Provide the (X, Y) coordinate of the cell's center where the given text is located.  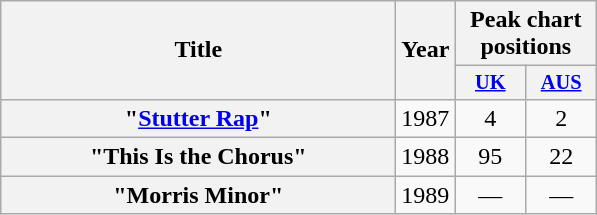
"This Is the Chorus" (198, 157)
1989 (426, 195)
2 (562, 118)
UK (490, 83)
Year (426, 50)
4 (490, 118)
22 (562, 157)
AUS (562, 83)
1987 (426, 118)
95 (490, 157)
Title (198, 50)
1988 (426, 157)
"Morris Minor" (198, 195)
Peak chartpositions (526, 34)
"Stutter Rap" (198, 118)
